Extract the (X, Y) coordinate from the center of the cell holding the provided text.  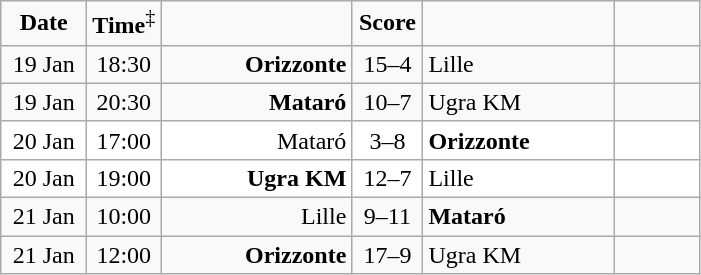
12–7 (388, 178)
17–9 (388, 255)
18:30 (124, 64)
20:30 (124, 102)
15–4 (388, 64)
9–11 (388, 217)
3–8 (388, 140)
12:00 (124, 255)
19:00 (124, 178)
10–7 (388, 102)
17:00 (124, 140)
Score (388, 24)
Date (44, 24)
10:00 (124, 217)
Time‡ (124, 24)
